Output the [X, Y] coordinate of the center of the cell containing the given text.  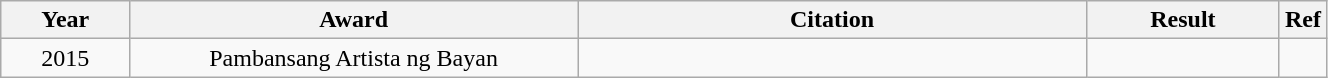
Result [1184, 20]
Pambansang Artista ng Bayan [354, 58]
Year [66, 20]
Citation [832, 20]
Award [354, 20]
Ref [1302, 20]
2015 [66, 58]
